Find where the given text appears and provide that cell's center as (X, Y) coordinate. 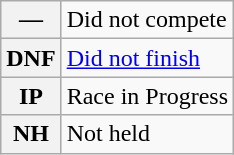
NH (31, 134)
DNF (31, 58)
IP (31, 96)
— (31, 20)
Did not compete (147, 20)
Race in Progress (147, 96)
Did not finish (147, 58)
Not held (147, 134)
